Extract the (X, Y) coordinate from the center of the cell holding the provided text.  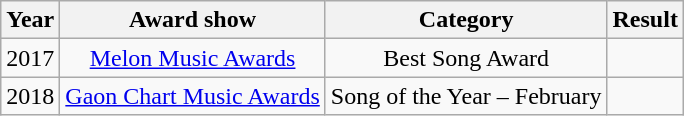
Song of the Year – February (466, 96)
Year (30, 20)
Best Song Award (466, 58)
Category (466, 20)
Melon Music Awards (193, 58)
Result (645, 20)
Gaon Chart Music Awards (193, 96)
Award show (193, 20)
2017 (30, 58)
2018 (30, 96)
